Locate the cell with the specified text and output its (X, Y) center coordinate. 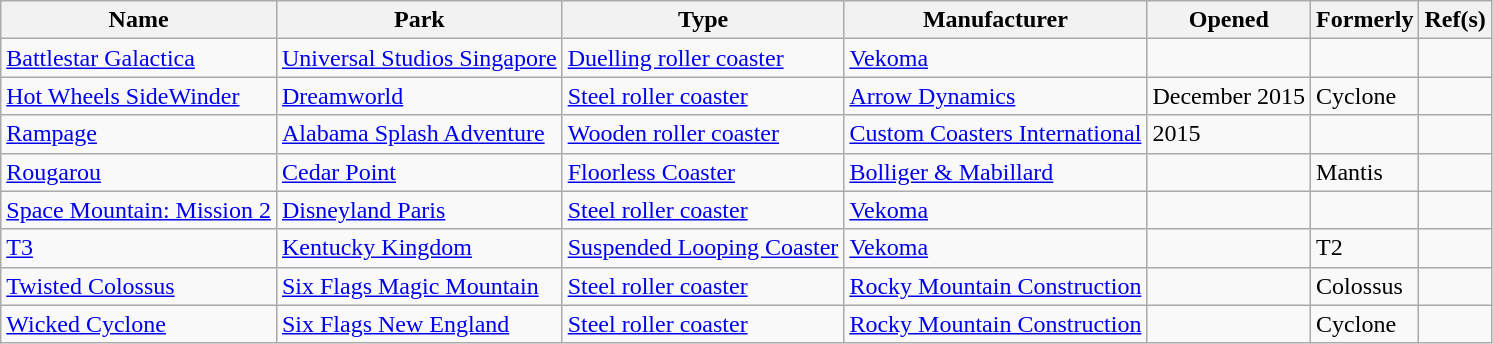
Ref(s) (1455, 20)
Colossus (1365, 286)
Kentucky Kingdom (419, 248)
Hot Wheels SideWinder (139, 96)
Wicked Cyclone (139, 324)
Six Flags Magic Mountain (419, 286)
Bolliger & Mabillard (996, 172)
Duelling roller coaster (703, 58)
Disneyland Paris (419, 210)
T3 (139, 248)
Name (139, 20)
Alabama Splash Adventure (419, 134)
Cedar Point (419, 172)
Manufacturer (996, 20)
Floorless Coaster (703, 172)
Battlestar Galactica (139, 58)
Suspended Looping Coaster (703, 248)
Dreamworld (419, 96)
Formerly (1365, 20)
Six Flags New England (419, 324)
Rougarou (139, 172)
Wooden roller coaster (703, 134)
Opened (1229, 20)
Universal Studios Singapore (419, 58)
Twisted Colossus (139, 286)
Rampage (139, 134)
Mantis (1365, 172)
Type (703, 20)
Arrow Dynamics (996, 96)
Space Mountain: Mission 2 (139, 210)
T2 (1365, 248)
2015 (1229, 134)
Custom Coasters International (996, 134)
December 2015 (1229, 96)
Park (419, 20)
